For the text-containing cell, return its midpoint in [X, Y] coordinate format. 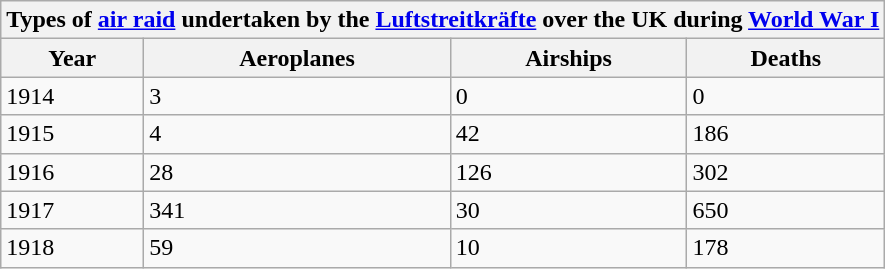
302 [786, 172]
1916 [72, 172]
3 [298, 96]
Aeroplanes [298, 58]
1914 [72, 96]
30 [568, 210]
1917 [72, 210]
4 [298, 134]
42 [568, 134]
28 [298, 172]
178 [786, 248]
341 [298, 210]
126 [568, 172]
650 [786, 210]
1915 [72, 134]
Year [72, 58]
Types of air raid undertaken by the Luftstreitkräfte over the UK during World War I [443, 20]
186 [786, 134]
10 [568, 248]
Airships [568, 58]
1918 [72, 248]
Deaths [786, 58]
59 [298, 248]
